Provide the (X, Y) coordinate of the cell's center where the given text is located.  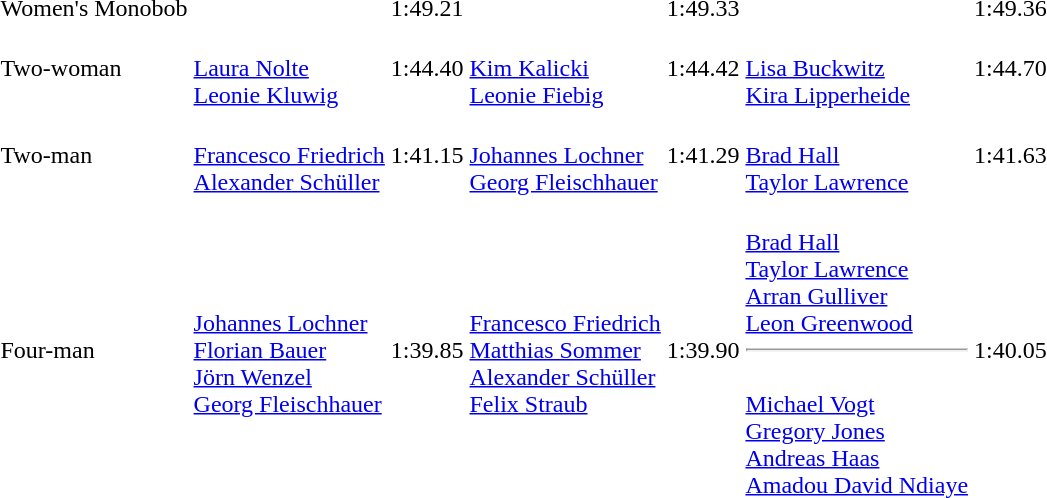
Laura NolteLeonie Kluwig (289, 68)
1:44.42 (703, 68)
Lisa BuckwitzKira Lipperheide (857, 68)
Brad HallTaylor Lawrence (857, 155)
Johannes LochnerGeorg Fleischhauer (565, 155)
1:44.40 (427, 68)
1:41.29 (703, 155)
Kim KalickiLeonie Fiebig (565, 68)
1:41.15 (427, 155)
Francesco FriedrichAlexander Schüller (289, 155)
